For the text-containing cell, return its midpoint in [x, y] coordinate format. 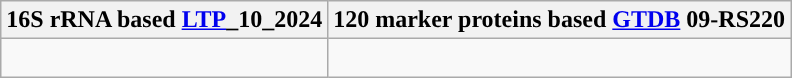
120 marker proteins based GTDB 09-RS220 [560, 20]
16S rRNA based LTP_10_2024 [164, 20]
